Return [X, Y] of the center of cell containing provided text 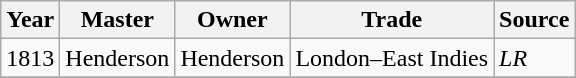
LR [534, 58]
Master [118, 20]
Owner [232, 20]
Year [30, 20]
Trade [392, 20]
1813 [30, 58]
London–East Indies [392, 58]
Source [534, 20]
